Capture the cell that displays the provided text and extract its (x, y) central coordinate. 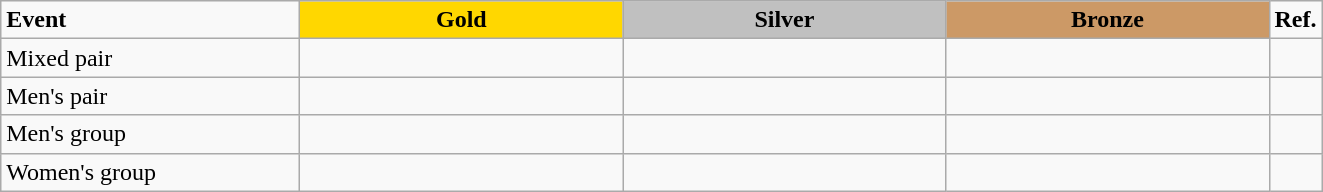
Bronze (1108, 20)
Gold (462, 20)
Men's group (150, 134)
Silver (784, 20)
Mixed pair (150, 58)
Women's group (150, 172)
Event (150, 20)
Men's pair (150, 96)
Ref. (1296, 20)
